For the text-containing cell, return its midpoint in (x, y) coordinate format. 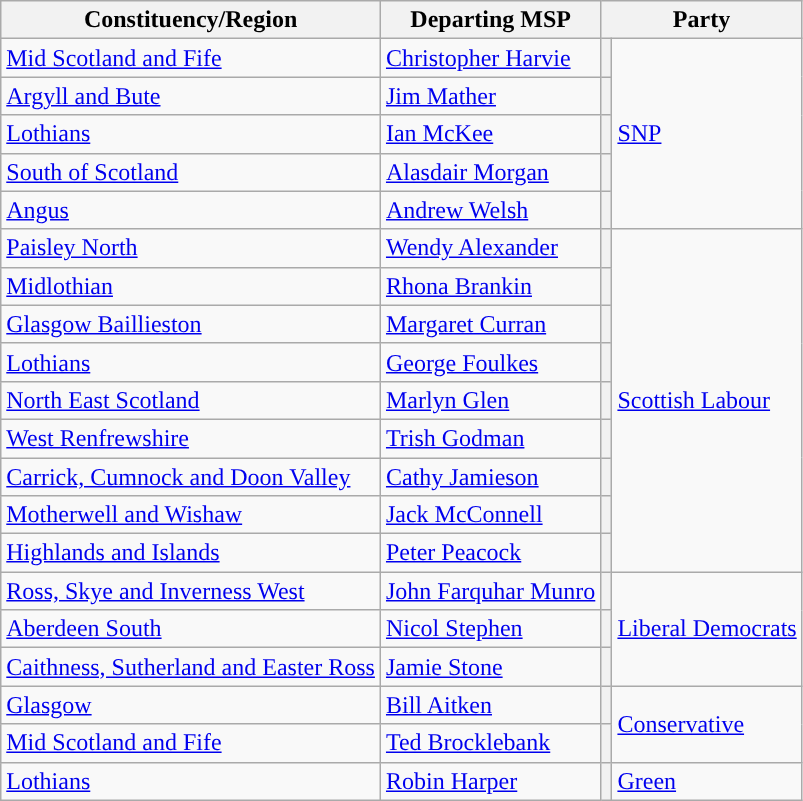
Midlothian (191, 286)
Angus (191, 210)
Argyll and Bute (191, 96)
Motherwell and Wishaw (191, 515)
Alasdair Morgan (490, 172)
Cathy Jamieson (490, 477)
Trish Godman (490, 438)
George Foulkes (490, 362)
Party (702, 20)
SNP (707, 134)
John Farquhar Munro (490, 591)
Robin Harper (490, 781)
Wendy Alexander (490, 248)
Bill Aitken (490, 705)
Jim Mather (490, 96)
West Renfrewshire (191, 438)
Ross, Skye and Inverness West (191, 591)
Peter Peacock (490, 553)
North East Scotland (191, 400)
Christopher Harvie (490, 58)
Constituency/Region (191, 20)
Glasgow Baillieston (191, 324)
Rhona Brankin (490, 286)
Margaret Curran (490, 324)
Carrick, Cumnock and Doon Valley (191, 477)
Jack McConnell (490, 515)
Green (707, 781)
Andrew Welsh (490, 210)
Scottish Labour (707, 400)
Conservative (707, 724)
Nicol Stephen (490, 629)
Paisley North (191, 248)
Departing MSP (490, 20)
Caithness, Sutherland and Easter Ross (191, 667)
South of Scotland (191, 172)
Jamie Stone (490, 667)
Glasgow (191, 705)
Ted Brocklebank (490, 743)
Marlyn Glen (490, 400)
Liberal Democrats (707, 629)
Aberdeen South (191, 629)
Highlands and Islands (191, 553)
Ian McKee (490, 134)
